Return the (x, y) coordinate for the center point of the cell that contains the specified text.  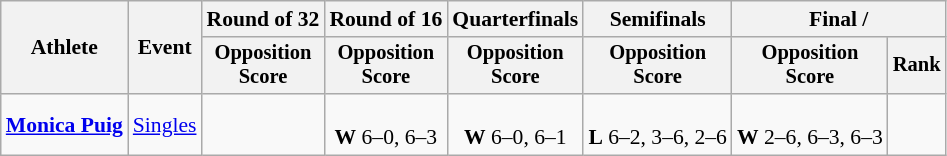
W 6–0, 6–1 (515, 124)
Rank (917, 66)
Event (165, 48)
W 2–6, 6–3, 6–3 (810, 124)
Singles (165, 124)
L 6–2, 3–6, 2–6 (658, 124)
Quarterfinals (515, 19)
Round of 32 (264, 19)
Final / (838, 19)
Semifinals (658, 19)
Round of 16 (386, 19)
Athlete (64, 48)
Monica Puig (64, 124)
W 6–0, 6–3 (386, 124)
